Pinpoint the cell where the given text exists, returning its (x, y) midpoint coordinate. 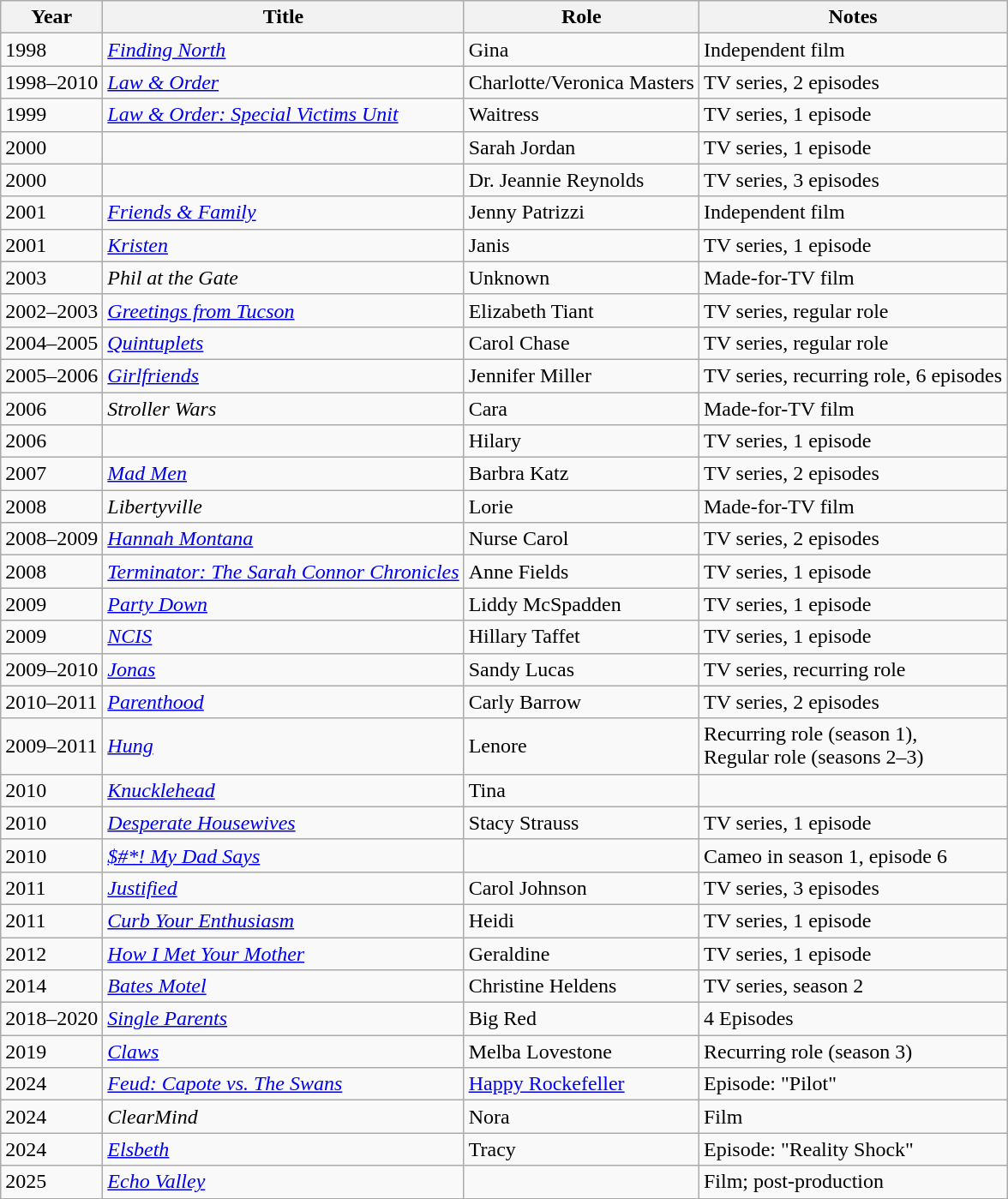
Melba Lovestone (581, 1052)
Gina (581, 50)
Christine Heldens (581, 986)
Hillary Taffet (581, 637)
Episode: "Reality Shock" (852, 1149)
Big Red (581, 1019)
2004–2005 (51, 343)
Tina (581, 790)
2012 (51, 954)
1998 (51, 50)
Hilary (581, 441)
Anne Fields (581, 572)
Stacy Strauss (581, 823)
Parenthood (283, 702)
Waitress (581, 115)
TV series, recurring role, 6 episodes (852, 375)
Heidi (581, 920)
Carol Johnson (581, 888)
2019 (51, 1052)
2018–2020 (51, 1019)
2002–2003 (51, 310)
Girlfriends (283, 375)
Quintuplets (283, 343)
2025 (51, 1182)
Single Parents (283, 1019)
Unknown (581, 278)
Episode: "Pilot" (852, 1084)
2003 (51, 278)
Mad Men (283, 474)
Lenore (581, 746)
Desperate Housewives (283, 823)
Janis (581, 245)
Geraldine (581, 954)
Recurring role (season 1),Regular role (seasons 2–3) (852, 746)
2009–2011 (51, 746)
Elizabeth Tiant (581, 310)
2009–2010 (51, 669)
2005–2006 (51, 375)
$#*! My Dad Says (283, 855)
NCIS (283, 637)
Nora (581, 1117)
4 Episodes (852, 1019)
Title (283, 17)
Curb Your Enthusiasm (283, 920)
Sarah Jordan (581, 147)
Phil at the Gate (283, 278)
Greetings from Tucson (283, 310)
Kristen (283, 245)
Claws (283, 1052)
Libertyville (283, 507)
Elsbeth (283, 1149)
Jennifer Miller (581, 375)
Tracy (581, 1149)
Cameo in season 1, episode 6 (852, 855)
Carly Barrow (581, 702)
ClearMind (283, 1117)
Justified (283, 888)
Terminator: The Sarah Connor Chronicles (283, 572)
Jenny Patrizzi (581, 213)
Feud: Capote vs. The Swans (283, 1084)
Lorie (581, 507)
Liddy McSpadden (581, 604)
Stroller Wars (283, 409)
How I Met Your Mother (283, 954)
2008–2009 (51, 539)
Hung (283, 746)
Party Down (283, 604)
TV series, season 2 (852, 986)
Finding North (283, 50)
Law & Order: Special Victims Unit (283, 115)
Happy Rockefeller (581, 1084)
Film; post-production (852, 1182)
2010–2011 (51, 702)
Hannah Montana (283, 539)
Bates Motel (283, 986)
Knucklehead (283, 790)
Echo Valley (283, 1182)
Sandy Lucas (581, 669)
Dr. Jeannie Reynolds (581, 180)
1999 (51, 115)
TV series, recurring role (852, 669)
Carol Chase (581, 343)
Law & Order (283, 82)
Notes (852, 17)
Friends & Family (283, 213)
1998–2010 (51, 82)
2014 (51, 986)
Cara (581, 409)
Film (852, 1117)
Year (51, 17)
Charlotte/Veronica Masters (581, 82)
Recurring role (season 3) (852, 1052)
Role (581, 17)
Jonas (283, 669)
Nurse Carol (581, 539)
Barbra Katz (581, 474)
2007 (51, 474)
